Capture the cell that displays the provided text and extract its (x, y) central coordinate. 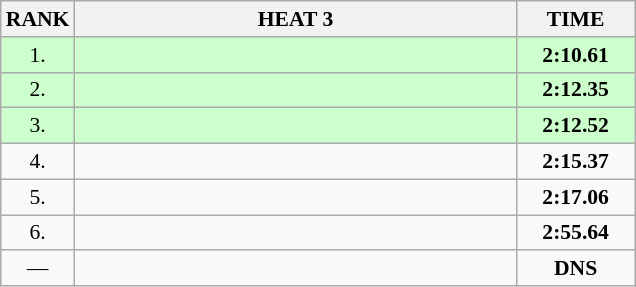
HEAT 3 (295, 19)
1. (38, 55)
2:15.37 (576, 162)
2. (38, 90)
2:17.06 (576, 197)
3. (38, 126)
6. (38, 233)
— (38, 269)
RANK (38, 19)
2:10.61 (576, 55)
TIME (576, 19)
5. (38, 197)
2:55.64 (576, 233)
4. (38, 162)
2:12.52 (576, 126)
2:12.35 (576, 90)
DNS (576, 269)
